Return the (x, y) coordinate for the center point of the cell that contains the specified text.  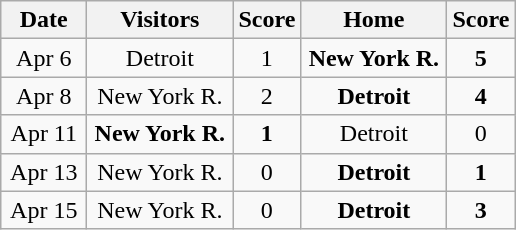
Apr 6 (44, 58)
2 (267, 96)
4 (481, 96)
Apr 15 (44, 210)
Visitors (160, 20)
3 (481, 210)
Apr 13 (44, 172)
Apr 11 (44, 134)
Date (44, 20)
Apr 8 (44, 96)
5 (481, 58)
Home (374, 20)
